Return the (X, Y) coordinate for the center point of the cell that contains the specified text.  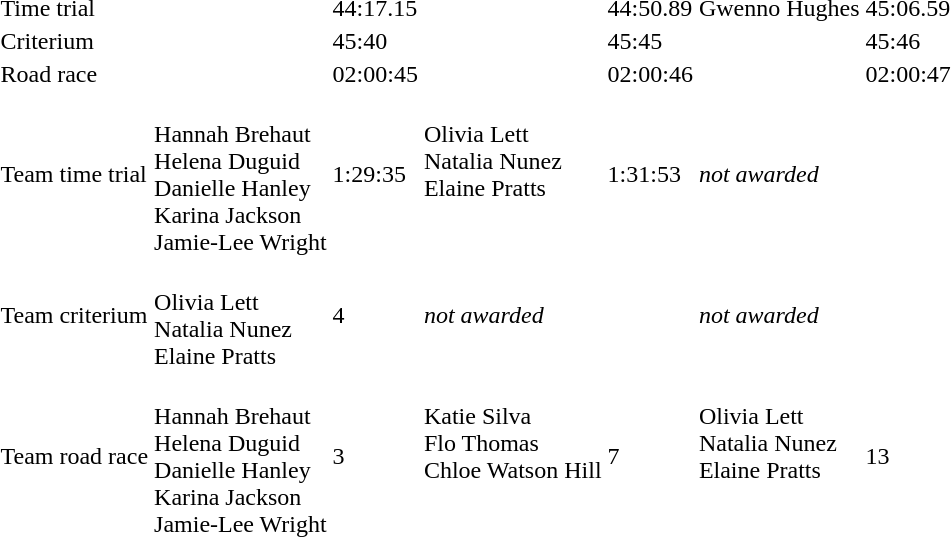
4 (375, 316)
1:31:53 (650, 174)
45:45 (650, 41)
02:00:46 (650, 74)
45:40 (375, 41)
02:00:45 (375, 74)
1:29:35 (375, 174)
Hannah Brehaut Helena Duguid Danielle Hanley Karina Jackson Jamie-Lee Wright (241, 174)
